Pinpoint the cell where the given text exists, returning its [x, y] midpoint coordinate. 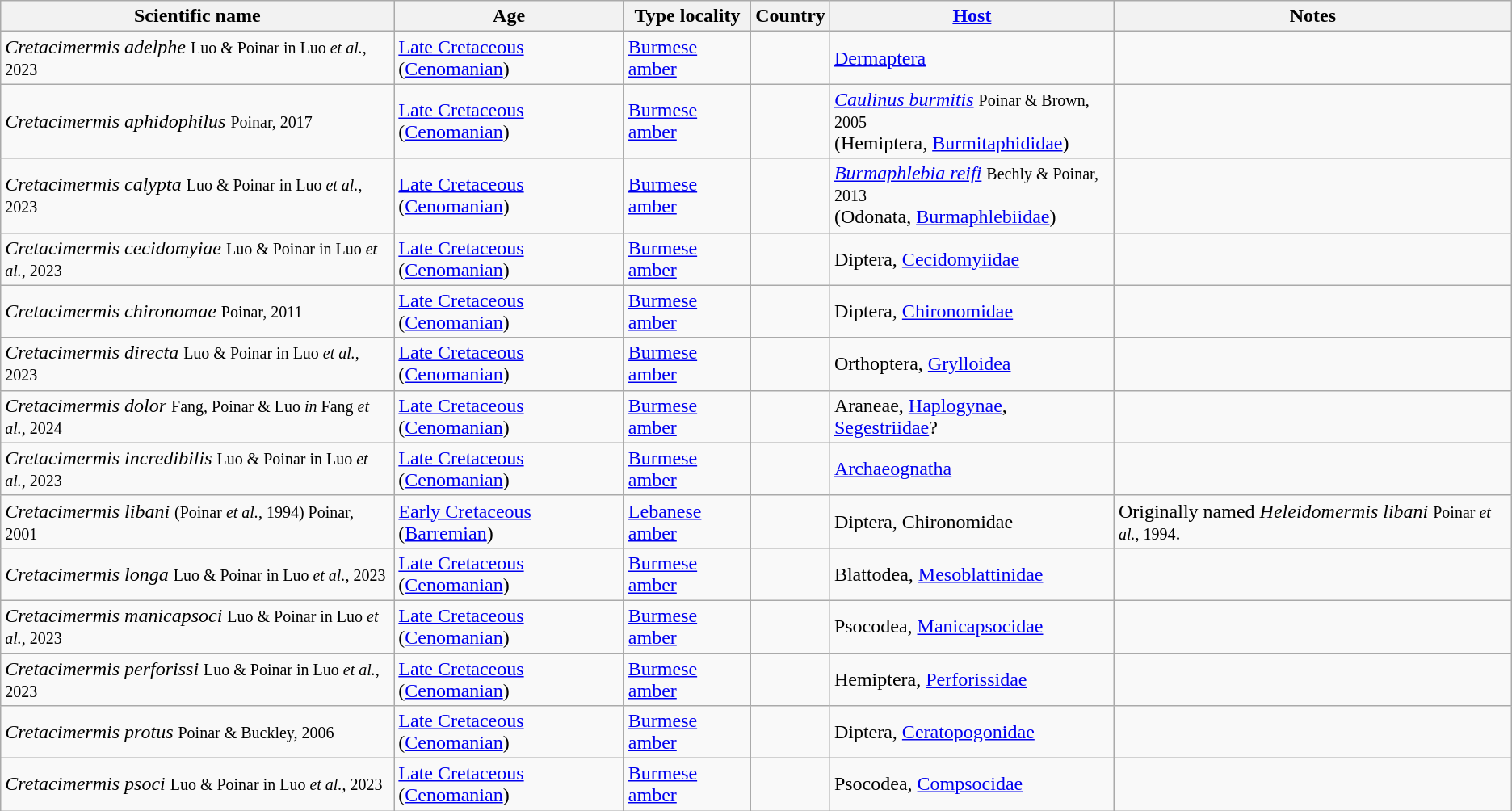
Host [972, 16]
Cretacimermis chironomae Poinar, 2011 [197, 312]
Scientific name [197, 16]
Archaeognatha [972, 469]
Cretacimermis protus Poinar & Buckley, 2006 [197, 732]
Age [509, 16]
Early Cretaceous (Barremian) [509, 522]
Diptera, Cecidomyiidae [972, 258]
Cretacimermis manicapsoci Luo & Poinar in Luo et al., 2023 [197, 627]
Caulinus burmitis Poinar & Brown, 2005(Hemiptera, Burmitaphididae) [972, 121]
Psocodea, Compsocidae [972, 785]
Notes [1312, 16]
Cretacimermis incredibilis Luo & Poinar in Luo et al., 2023 [197, 469]
Blattodea, Mesoblattinidae [972, 574]
Cretacimermis aphidophilus Poinar, 2017 [197, 121]
Cretacimermis directa Luo & Poinar in Luo et al., 2023 [197, 363]
Cretacimermis adelphe Luo & Poinar in Luo et al., 2023 [197, 58]
Originally named Heleidomermis libani Poinar et al., 1994. [1312, 522]
Cretacimermis psoci Luo & Poinar in Luo et al., 2023 [197, 785]
Country [791, 16]
Burmaphlebia reifi Bechly & Poinar, 2013(Odonata, Burmaphlebiidae) [972, 195]
Hemiptera, Perforissidae [972, 679]
Psocodea, Manicapsocidae [972, 627]
Cretacimermis calypta Luo & Poinar in Luo et al., 2023 [197, 195]
Lebanese amber [687, 522]
Cretacimermis libani (Poinar et al., 1994) Poinar, 2001 [197, 522]
Cretacimermis cecidomyiae Luo & Poinar in Luo et al., 2023 [197, 258]
Orthoptera, Grylloidea [972, 363]
Araneae, Haplogynae, Segestriidae? [972, 417]
Type locality [687, 16]
Cretacimermis dolor Fang, Poinar & Luo in Fang et al., 2024 [197, 417]
Cretacimermis longa Luo & Poinar in Luo et al., 2023 [197, 574]
Diptera, Ceratopogonidae [972, 732]
Dermaptera [972, 58]
Cretacimermis perforissi Luo & Poinar in Luo et al., 2023 [197, 679]
